Scan for the cell matching the given text and deliver its (x, y) coordinate at center. 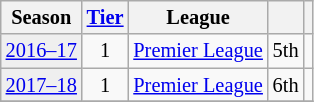
2017–18 (42, 85)
2016–17 (42, 51)
Tier (106, 17)
Season (42, 17)
League (198, 17)
5th (286, 51)
6th (286, 85)
